Pinpoint the cell where the given text exists, returning its [X, Y] midpoint coordinate. 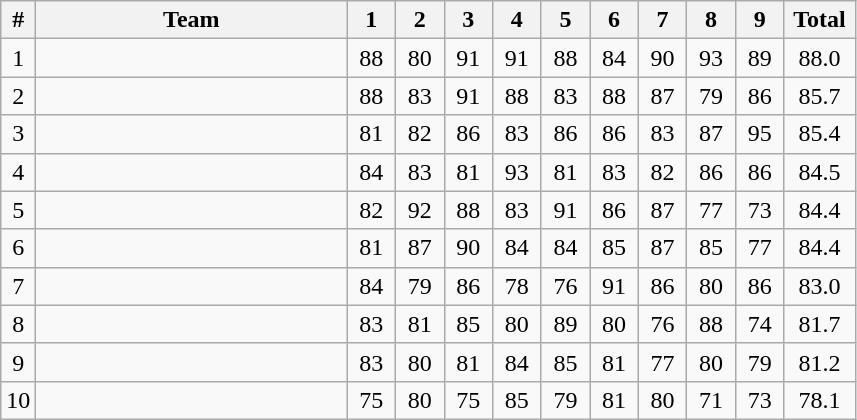
92 [420, 210]
88.0 [820, 58]
Team [192, 20]
95 [760, 134]
81.7 [820, 324]
84.5 [820, 172]
83.0 [820, 286]
10 [18, 400]
# [18, 20]
71 [712, 400]
78 [518, 286]
Total [820, 20]
74 [760, 324]
85.4 [820, 134]
78.1 [820, 400]
85.7 [820, 96]
81.2 [820, 362]
